Locate the cell with the specified text and output its [X, Y] center coordinate. 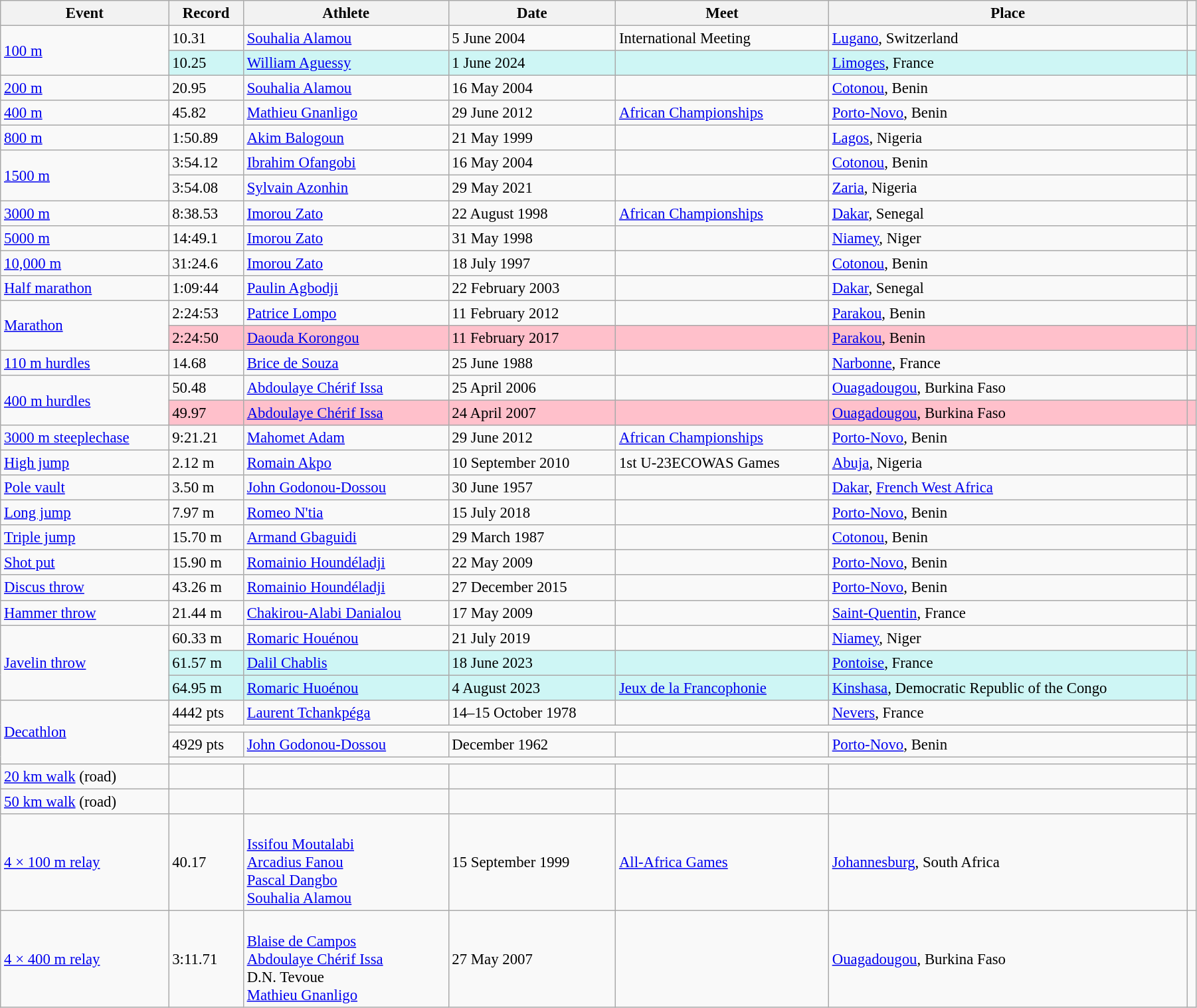
61.57 m [206, 662]
International Meeting [723, 39]
4 × 400 m relay [85, 959]
Lugano, Switzerland [1008, 39]
9:21.21 [206, 438]
17 May 2009 [532, 613]
Nevers, France [1008, 713]
27 December 2015 [532, 588]
15.90 m [206, 563]
40.17 [206, 862]
Lagos, Nigeria [1008, 138]
8:38.53 [206, 213]
7.97 m [206, 513]
William Aguessy [345, 63]
3:11.71 [206, 959]
Ibrahim Ofangobi [345, 163]
Long jump [85, 513]
Dakar, French West Africa [1008, 488]
Johannesburg, South Africa [1008, 862]
1500 m [85, 175]
Sylvain Azonhin [345, 188]
Limoges, France [1008, 63]
Pontoise, France [1008, 662]
Discus throw [85, 588]
High jump [85, 463]
Narbonne, France [1008, 363]
Romain Akpo [345, 463]
27 May 2007 [532, 959]
Half marathon [85, 288]
11 February 2012 [532, 313]
3:54.12 [206, 163]
Record [206, 13]
400 m hurdles [85, 400]
Romaric Huoénou [345, 688]
64.95 m [206, 688]
22 May 2009 [532, 563]
3000 m steeplechase [85, 438]
1 June 2024 [532, 63]
Blaise de CamposAbdoulaye Chérif IssaD.N. TevoueMathieu Gnanligo [345, 959]
2:24:53 [206, 313]
4929 pts [206, 745]
800 m [85, 138]
15.70 m [206, 538]
Date [532, 13]
1:09:44 [206, 288]
Mathieu Gnanligo [345, 113]
200 m [85, 88]
Kinshasa, Democratic Republic of the Congo [1008, 688]
11 February 2017 [532, 338]
1st U-23ECOWAS Games [723, 463]
22 August 1998 [532, 213]
21 May 1999 [532, 138]
4 August 2023 [532, 688]
25 June 1988 [532, 363]
50.48 [206, 388]
5000 m [85, 238]
100 m [85, 50]
Patrice Lompo [345, 313]
Issifou MoutalabiArcadius FanouPascal DangboSouhalia Alamou [345, 862]
All-Africa Games [723, 862]
Saint-Quentin, France [1008, 613]
31:24.6 [206, 263]
Brice de Souza [345, 363]
400 m [85, 113]
20 km walk (road) [85, 777]
Abuja, Nigeria [1008, 463]
25 April 2006 [532, 388]
10.31 [206, 39]
2:24:50 [206, 338]
20.95 [206, 88]
Athlete [345, 13]
Romaric Houénou [345, 638]
Romeo N'tia [345, 513]
Shot put [85, 563]
21.44 m [206, 613]
1:50.89 [206, 138]
Hammer throw [85, 613]
50 km walk (road) [85, 802]
22 February 2003 [532, 288]
14–15 October 1978 [532, 713]
Triple jump [85, 538]
4 × 100 m relay [85, 862]
60.33 m [206, 638]
Mahomet Adam [345, 438]
4442 pts [206, 713]
2.12 m [206, 463]
3.50 m [206, 488]
Event [85, 13]
3000 m [85, 213]
31 May 1998 [532, 238]
14.68 [206, 363]
10,000 m [85, 263]
30 June 1957 [532, 488]
Marathon [85, 326]
Laurent Tchankpéga [345, 713]
24 April 2007 [532, 413]
Decathlon [85, 732]
45.82 [206, 113]
Paulin Agbodji [345, 288]
Javelin throw [85, 663]
43.26 m [206, 588]
49.97 [206, 413]
10 September 2010 [532, 463]
3:54.08 [206, 188]
Zaria, Nigeria [1008, 188]
Dalil Chablis [345, 662]
18 July 1997 [532, 263]
Meet [723, 13]
21 July 2019 [532, 638]
10.25 [206, 63]
December 1962 [532, 745]
Jeux de la Francophonie [723, 688]
Chakirou-Alabi Danialou [345, 613]
14:49.1 [206, 238]
Armand Gbaguidi [345, 538]
Akim Balogoun [345, 138]
5 June 2004 [532, 39]
29 May 2021 [532, 188]
Daouda Korongou [345, 338]
29 March 1987 [532, 538]
Place [1008, 13]
18 June 2023 [532, 662]
15 September 1999 [532, 862]
15 July 2018 [532, 513]
Pole vault [85, 488]
110 m hurdles [85, 363]
